Find where the given text appears and provide that cell's center as [x, y] coordinate. 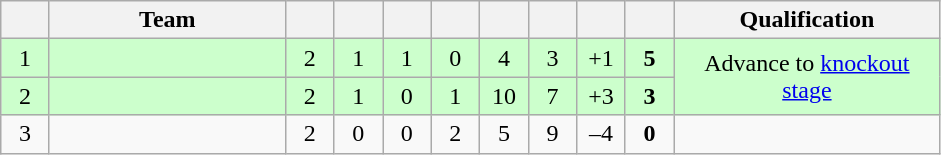
Qualification [807, 20]
+3 [602, 96]
7 [552, 96]
10 [504, 96]
9 [552, 134]
Advance to knockout stage [807, 77]
–4 [602, 134]
+1 [602, 58]
4 [504, 58]
Team [167, 20]
